Search for the cell housing the specified text and yield its (X, Y) center coordinate. 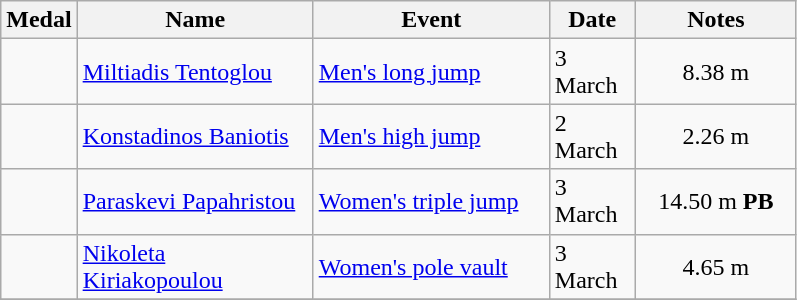
Notes (716, 20)
Paraskevi Papahristou (195, 202)
Men's long jump (431, 72)
Konstadinos Baniotis (195, 136)
Medal (39, 20)
2.26 m (716, 136)
Miltiadis Tentoglou (195, 72)
Men's high jump (431, 136)
4.65 m (716, 266)
8.38 m (716, 72)
Nikoleta Kiriakopoulou (195, 266)
Women's pole vault (431, 266)
Date (592, 20)
Women's triple jump (431, 202)
2 March (592, 136)
14.50 m PB (716, 202)
Event (431, 20)
Name (195, 20)
